Detect which cell encompasses the target text, then output its [X, Y] center coordinate. 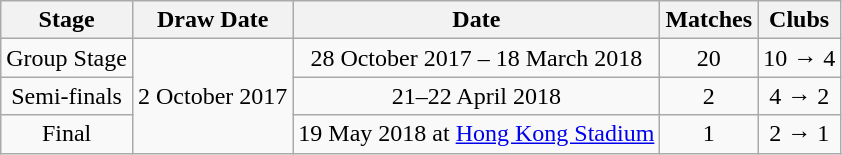
Group Stage [67, 58]
2 October 2017 [212, 96]
2 [709, 96]
21–22 April 2018 [476, 96]
2 → 1 [800, 134]
Draw Date [212, 20]
4 → 2 [800, 96]
20 [709, 58]
Clubs [800, 20]
Final [67, 134]
Stage [67, 20]
28 October 2017 – 18 March 2018 [476, 58]
1 [709, 134]
Semi-finals [67, 96]
Matches [709, 20]
10 → 4 [800, 58]
19 May 2018 at Hong Kong Stadium [476, 134]
Date [476, 20]
